From the cell containing the given text, extract its center point as (x, y) coordinate. 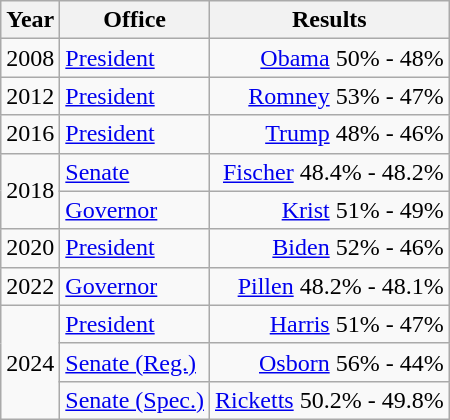
Results (329, 20)
Office (135, 20)
Senate (Spec.) (135, 400)
2020 (30, 248)
2024 (30, 362)
Trump 48% - 46% (329, 134)
Pillen 48.2% - 48.1% (329, 286)
Biden 52% - 46% (329, 248)
2022 (30, 286)
Senate (Reg.) (135, 362)
2016 (30, 134)
Krist 51% - 49% (329, 210)
Ricketts 50.2% - 49.8% (329, 400)
Harris 51% - 47% (329, 324)
2012 (30, 96)
Obama 50% - 48% (329, 58)
Senate (135, 172)
Year (30, 20)
Romney 53% - 47% (329, 96)
2018 (30, 191)
2008 (30, 58)
Osborn 56% - 44% (329, 362)
Fischer 48.4% - 48.2% (329, 172)
